Locate the cell with the specified text and output its (x, y) center coordinate. 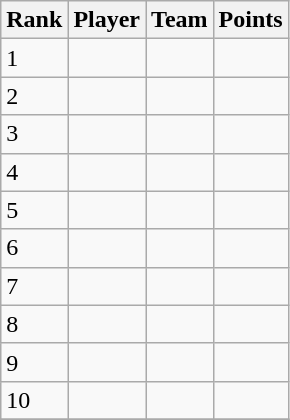
6 (34, 248)
4 (34, 172)
8 (34, 324)
Player (107, 20)
1 (34, 58)
3 (34, 134)
5 (34, 210)
Team (180, 20)
Rank (34, 20)
Points (250, 20)
2 (34, 96)
9 (34, 362)
10 (34, 400)
7 (34, 286)
